Extract the (X, Y) coordinate from the center of the cell holding the provided text.  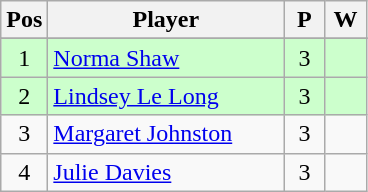
Julie Davies (166, 172)
Pos (24, 20)
Norma Shaw (166, 58)
1 (24, 58)
Player (166, 20)
Margaret Johnston (166, 134)
4 (24, 172)
P (304, 20)
Lindsey Le Long (166, 96)
2 (24, 96)
W (346, 20)
